Locate the cell with the specified text and output its [X, Y] center coordinate. 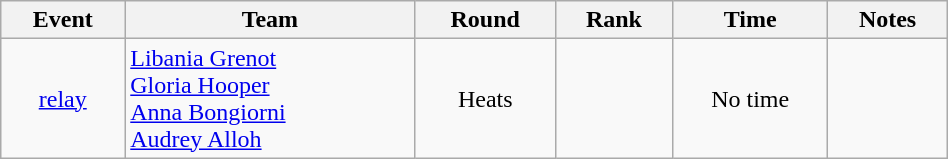
Time [750, 20]
Rank [614, 20]
Heats [485, 98]
Event [63, 20]
relay [63, 98]
Notes [888, 20]
Round [485, 20]
Team [270, 20]
Libania GrenotGloria HooperAnna BongiorniAudrey Alloh [270, 98]
No time [750, 98]
